Identify which cell holds the provided text, then report its [X, Y] central coordinate. 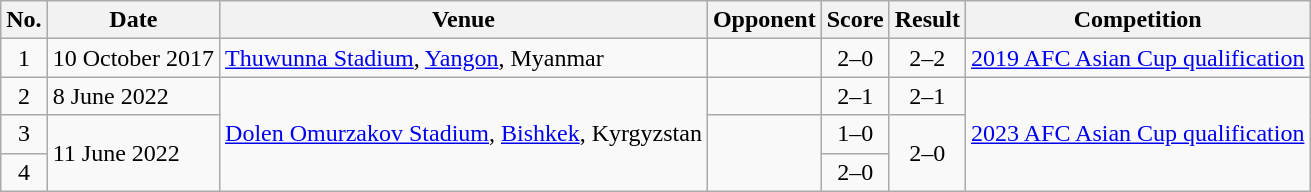
Opponent [764, 20]
3 [24, 134]
2019 AFC Asian Cup qualification [1138, 58]
8 June 2022 [133, 96]
Venue [464, 20]
Result [927, 20]
Dolen Omurzakov Stadium, Bishkek, Kyrgyzstan [464, 134]
1–0 [855, 134]
2023 AFC Asian Cup qualification [1138, 134]
Date [133, 20]
11 June 2022 [133, 153]
4 [24, 172]
No. [24, 20]
2 [24, 96]
Score [855, 20]
2–2 [927, 58]
1 [24, 58]
Competition [1138, 20]
Thuwunna Stadium, Yangon, Myanmar [464, 58]
10 October 2017 [133, 58]
